From the cell containing the given text, extract its center point as [x, y] coordinate. 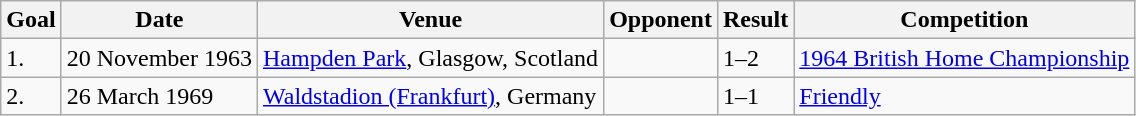
1964 British Home Championship [964, 58]
26 March 1969 [159, 96]
Opponent [661, 20]
1–2 [755, 58]
1–1 [755, 96]
Friendly [964, 96]
1. [31, 58]
Result [755, 20]
Goal [31, 20]
20 November 1963 [159, 58]
Waldstadion (Frankfurt), Germany [431, 96]
2. [31, 96]
Competition [964, 20]
Venue [431, 20]
Date [159, 20]
Hampden Park, Glasgow, Scotland [431, 58]
